Capture the cell that displays the provided text and extract its [X, Y] central coordinate. 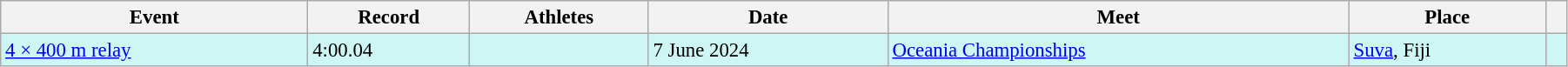
Athletes [559, 17]
Place [1447, 17]
Suva, Fiji [1447, 50]
4:00.04 [389, 50]
Event [155, 17]
Oceania Championships [1118, 50]
4 × 400 m relay [155, 50]
Date [767, 17]
7 June 2024 [767, 50]
Record [389, 17]
Meet [1118, 17]
